Detect which cell encompasses the target text, then output its [X, Y] center coordinate. 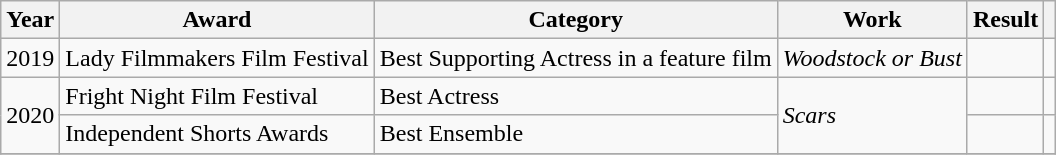
Lady Filmmakers Film Festival [217, 58]
Result [1005, 20]
Category [576, 20]
Award [217, 20]
Year [30, 20]
Work [872, 20]
Woodstock or Bust [872, 58]
2020 [30, 115]
Best Ensemble [576, 134]
Independent Shorts Awards [217, 134]
Best Supporting Actress in a feature film [576, 58]
Scars [872, 115]
2019 [30, 58]
Fright Night Film Festival [217, 96]
Best Actress [576, 96]
